Detect which cell encompasses the target text, then output its [x, y] center coordinate. 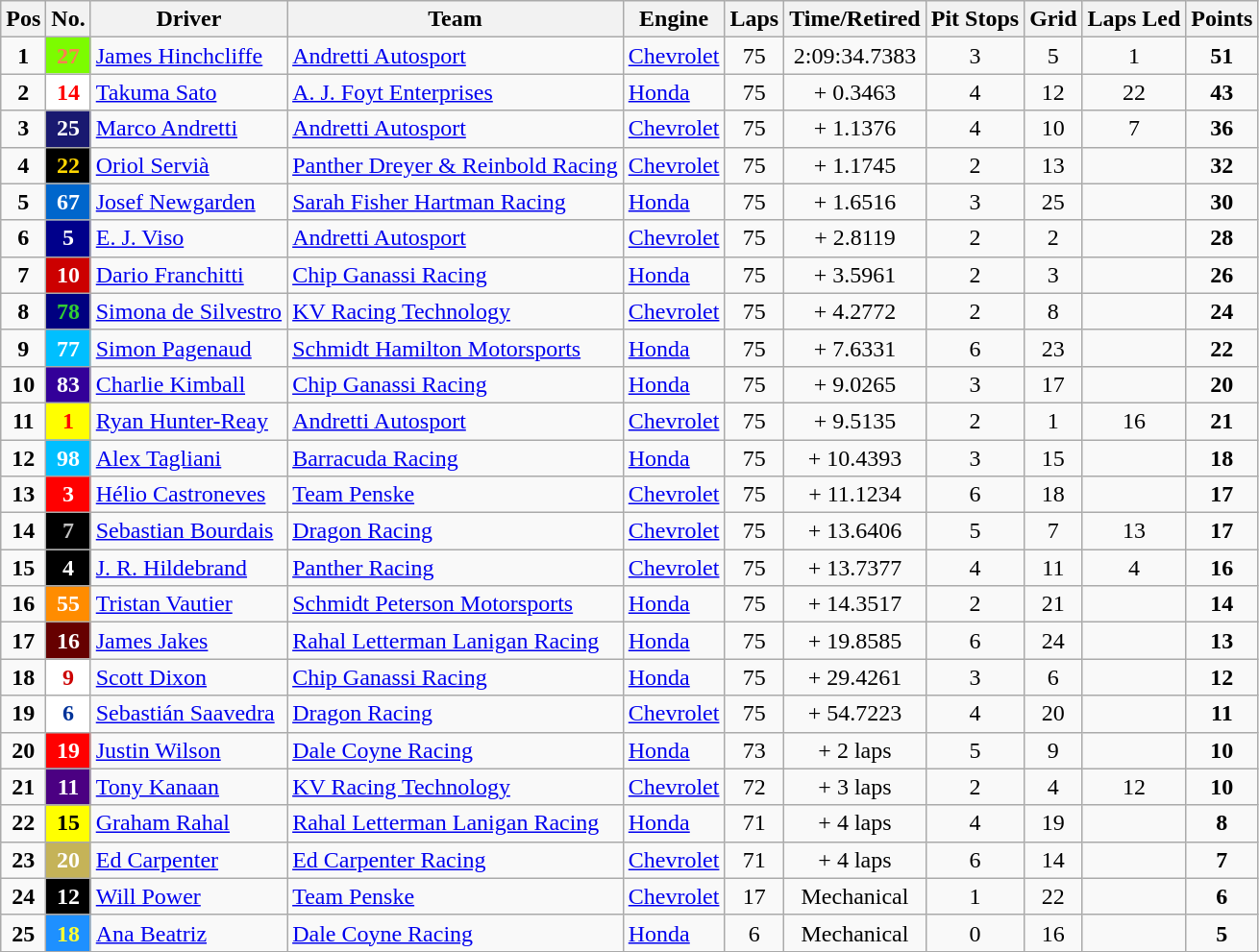
+ 1.1745 [855, 165]
Sarah Fisher Hartman Racing [456, 202]
+ 54.7223 [855, 714]
Laps [754, 19]
26 [1222, 275]
Panther Dreyer & Reinbold Racing [456, 165]
James Jakes [188, 641]
Points [1222, 19]
Alex Tagliani [188, 458]
Josef Newgarden [188, 202]
+ 10.4393 [855, 458]
Pit Stops [975, 19]
Graham Rahal [188, 823]
Laps Led [1134, 19]
77 [68, 348]
No. [68, 19]
73 [754, 750]
98 [68, 458]
+ 13.7377 [855, 568]
Sebastian Bourdais [188, 531]
J. R. Hildebrand [188, 568]
+ 9.5135 [855, 421]
Ed Carpenter [188, 860]
Team [456, 19]
Pos [23, 19]
30 [1222, 202]
Simon Pagenaud [188, 348]
+ 14.3517 [855, 604]
Tony Kanaan [188, 787]
Scott Dixon [188, 677]
Marco Andretti [188, 129]
Time/Retired [855, 19]
Takuma Sato [188, 92]
27 [68, 56]
Justin Wilson [188, 750]
Schmidt Peterson Motorsports [456, 604]
+ 3.5961 [855, 275]
+ 2.8119 [855, 238]
+ 3 laps [855, 787]
E. J. Viso [188, 238]
Driver [188, 19]
Schmidt Hamilton Motorsports [456, 348]
Barracuda Racing [456, 458]
Engine [674, 19]
Hélio Castroneves [188, 495]
Dario Franchitti [188, 275]
28 [1222, 238]
2:09:34.7383 [855, 56]
Ana Beatriz [188, 933]
Grid [1053, 19]
0 [975, 933]
32 [1222, 165]
55 [68, 604]
A. J. Foyt Enterprises [456, 92]
+ 1.6516 [855, 202]
+ 4.2772 [855, 311]
+ 13.6406 [855, 531]
+ 1.1376 [855, 129]
Will Power [188, 896]
+ 29.4261 [855, 677]
James Hinchcliffe [188, 56]
Simona de Silvestro [188, 311]
67 [68, 202]
36 [1222, 129]
+ 19.8585 [855, 641]
43 [1222, 92]
Oriol Servià [188, 165]
Ed Carpenter Racing [456, 860]
+ 7.6331 [855, 348]
Charlie Kimball [188, 384]
Sebastián Saavedra [188, 714]
+ 0.3463 [855, 92]
72 [754, 787]
83 [68, 384]
Panther Racing [456, 568]
51 [1222, 56]
+ 11.1234 [855, 495]
+ 2 laps [855, 750]
Tristan Vautier [188, 604]
78 [68, 311]
Ryan Hunter-Reay [188, 421]
+ 9.0265 [855, 384]
